Output the (x, y) coordinate of the center of the cell containing the given text.  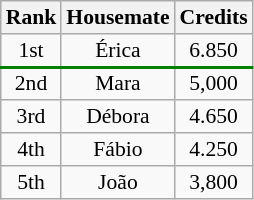
6.850 (214, 50)
5,000 (214, 84)
João (118, 182)
Housemate (118, 18)
Rank (32, 18)
4th (32, 150)
Mara (118, 84)
3rd (32, 118)
Fábio (118, 150)
Débora (118, 118)
4.650 (214, 118)
5th (32, 182)
3,800 (214, 182)
Credits (214, 18)
4.250 (214, 150)
1st (32, 50)
2nd (32, 84)
Érica (118, 50)
